Scan for the cell matching the given text and deliver its [x, y] coordinate at center. 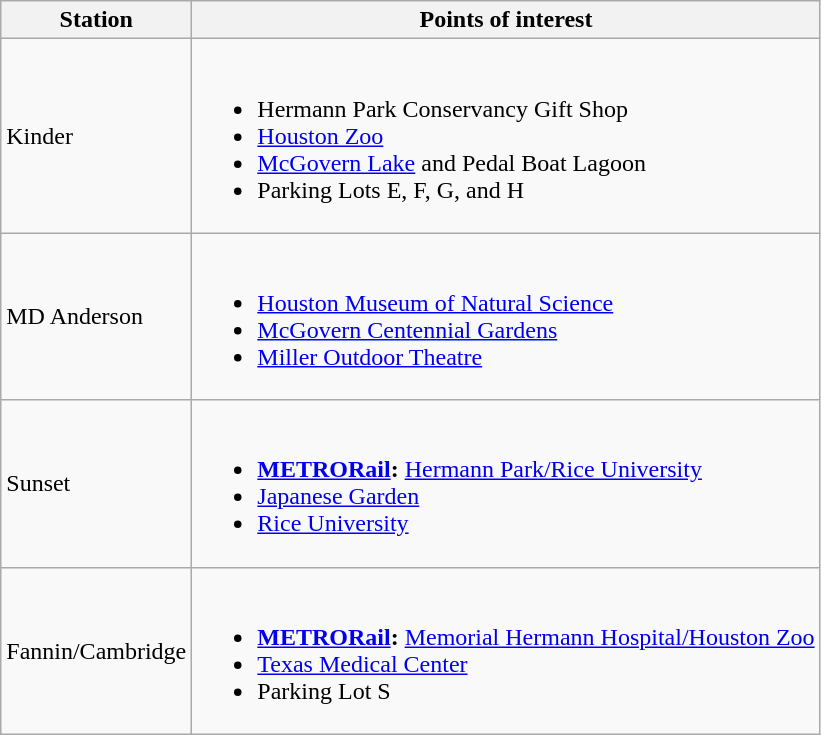
METRORail: Hermann Park/Rice UniversityJapanese GardenRice University [506, 484]
Sunset [96, 484]
Station [96, 20]
Points of interest [506, 20]
Fannin/Cambridge [96, 650]
METRORail: Memorial Hermann Hospital/Houston ZooTexas Medical CenterParking Lot S [506, 650]
Hermann Park Conservancy Gift ShopHouston ZooMcGovern Lake and Pedal Boat LagoonParking Lots E, F, G, and H [506, 136]
MD Anderson [96, 316]
Kinder [96, 136]
Houston Museum of Natural ScienceMcGovern Centennial GardensMiller Outdoor Theatre [506, 316]
